Output the (X, Y) coordinate of the center of the cell containing the given text.  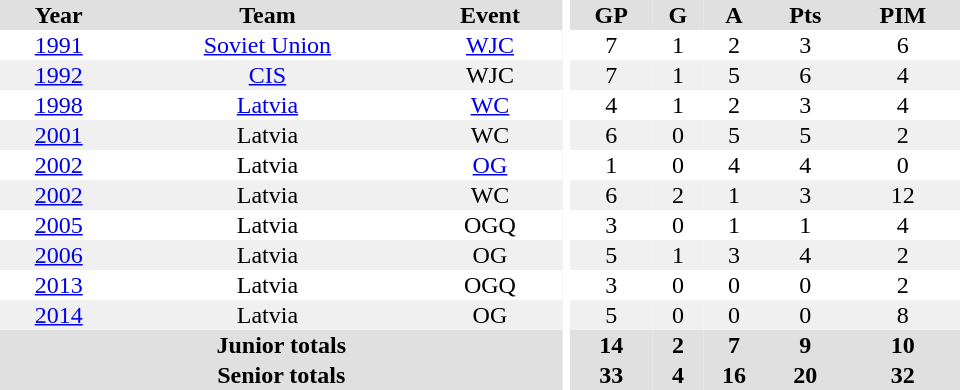
2013 (58, 285)
Team (267, 15)
Junior totals (281, 345)
16 (734, 375)
Year (58, 15)
2005 (58, 225)
20 (806, 375)
Soviet Union (267, 45)
2006 (58, 255)
GP (611, 15)
Event (490, 15)
A (734, 15)
2001 (58, 135)
8 (903, 315)
33 (611, 375)
1992 (58, 75)
12 (903, 195)
Pts (806, 15)
14 (611, 345)
1998 (58, 105)
10 (903, 345)
2014 (58, 315)
1991 (58, 45)
CIS (267, 75)
Senior totals (281, 375)
PIM (903, 15)
G (678, 15)
32 (903, 375)
9 (806, 345)
